Return (X, Y) of the center of cell containing provided text 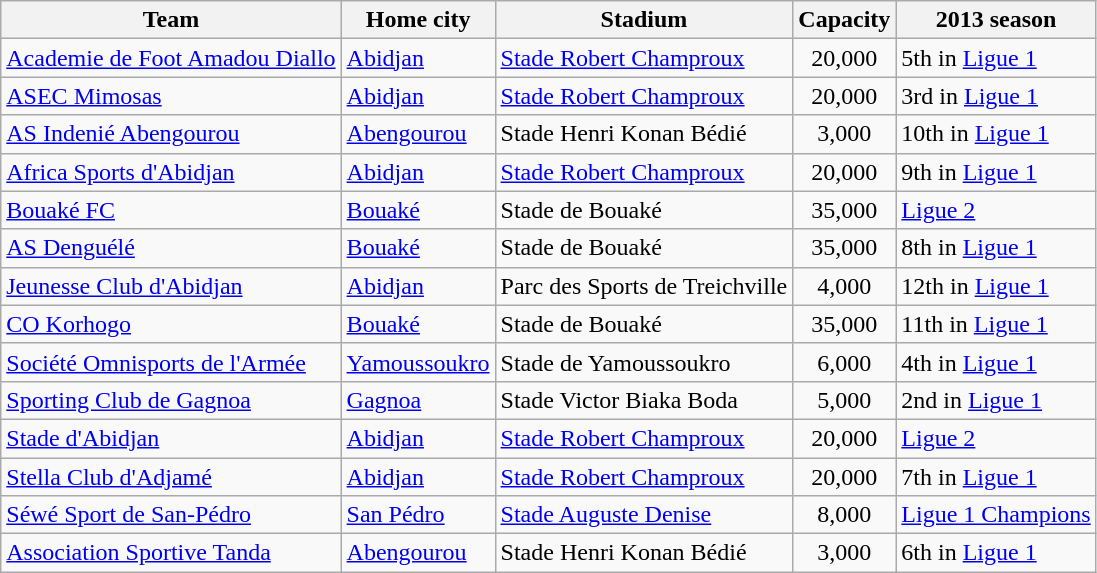
5th in Ligue 1 (996, 58)
Africa Sports d'Abidjan (171, 172)
Stade de Yamoussoukro (644, 362)
AS Indenié Abengourou (171, 134)
Association Sportive Tanda (171, 553)
4th in Ligue 1 (996, 362)
Team (171, 20)
8,000 (844, 515)
Home city (418, 20)
Sporting Club de Gagnoa (171, 400)
Gagnoa (418, 400)
12th in Ligue 1 (996, 286)
ASEC Mimosas (171, 96)
CO Korhogo (171, 324)
5,000 (844, 400)
Stade Auguste Denise (644, 515)
San Pédro (418, 515)
Séwé Sport de San-Pédro (171, 515)
Academie de Foot Amadou Diallo (171, 58)
11th in Ligue 1 (996, 324)
Jeunesse Club d'Abidjan (171, 286)
10th in Ligue 1 (996, 134)
Stade Victor Biaka Boda (644, 400)
Stella Club d'Adjamé (171, 477)
Yamoussoukro (418, 362)
8th in Ligue 1 (996, 248)
2013 season (996, 20)
4,000 (844, 286)
Société Omnisports de l'Armée (171, 362)
Stadium (644, 20)
3rd in Ligue 1 (996, 96)
Parc des Sports de Treichville (644, 286)
Stade d'Abidjan (171, 438)
9th in Ligue 1 (996, 172)
7th in Ligue 1 (996, 477)
Bouaké FC (171, 210)
6th in Ligue 1 (996, 553)
6,000 (844, 362)
Ligue 1 Champions (996, 515)
Capacity (844, 20)
AS Denguélé (171, 248)
2nd in Ligue 1 (996, 400)
